Provide the [X, Y] coordinate of the cell's center where the given text is located.  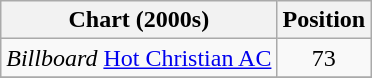
Position [324, 20]
Chart (2000s) [139, 20]
Billboard Hot Christian AC [139, 58]
73 [324, 58]
